Search for the cell housing the specified text and yield its (X, Y) center coordinate. 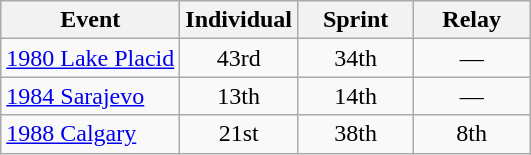
8th (472, 134)
43rd (239, 58)
Relay (472, 20)
14th (356, 96)
21st (239, 134)
38th (356, 134)
Event (90, 20)
1980 Lake Placid (90, 58)
1988 Calgary (90, 134)
34th (356, 58)
13th (239, 96)
1984 Sarajevo (90, 96)
Individual (239, 20)
Sprint (356, 20)
